Locate the cell with the specified text and output its [x, y] center coordinate. 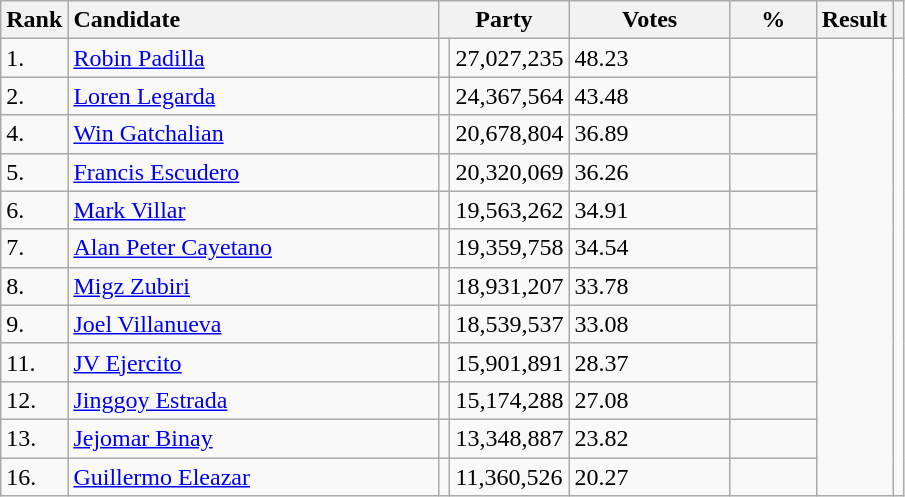
Migz Zubiri [254, 286]
Candidate [254, 20]
JV Ejercito [254, 362]
12. [34, 400]
36.89 [650, 134]
24,367,564 [510, 96]
28.37 [650, 362]
34.54 [650, 248]
Mark Villar [254, 210]
19,563,262 [510, 210]
23.82 [650, 438]
7. [34, 248]
6. [34, 210]
5. [34, 172]
18,931,207 [510, 286]
19,359,758 [510, 248]
Loren Legarda [254, 96]
18,539,537 [510, 324]
Francis Escudero [254, 172]
13,348,887 [510, 438]
Result [854, 20]
15,901,891 [510, 362]
Robin Padilla [254, 58]
Joel Villanueva [254, 324]
Jinggoy Estrada [254, 400]
15,174,288 [510, 400]
20,320,069 [510, 172]
Jejomar Binay [254, 438]
27.08 [650, 400]
Party [504, 20]
33.78 [650, 286]
11,360,526 [510, 477]
11. [34, 362]
Rank [34, 20]
33.08 [650, 324]
27,027,235 [510, 58]
Alan Peter Cayetano [254, 248]
8. [34, 286]
13. [34, 438]
2. [34, 96]
43.48 [650, 96]
% [773, 20]
16. [34, 477]
20.27 [650, 477]
Win Gatchalian [254, 134]
34.91 [650, 210]
Votes [650, 20]
9. [34, 324]
Guillermo Eleazar [254, 477]
1. [34, 58]
48.23 [650, 58]
36.26 [650, 172]
20,678,804 [510, 134]
4. [34, 134]
